Locate the cell with the specified text and output its (x, y) center coordinate. 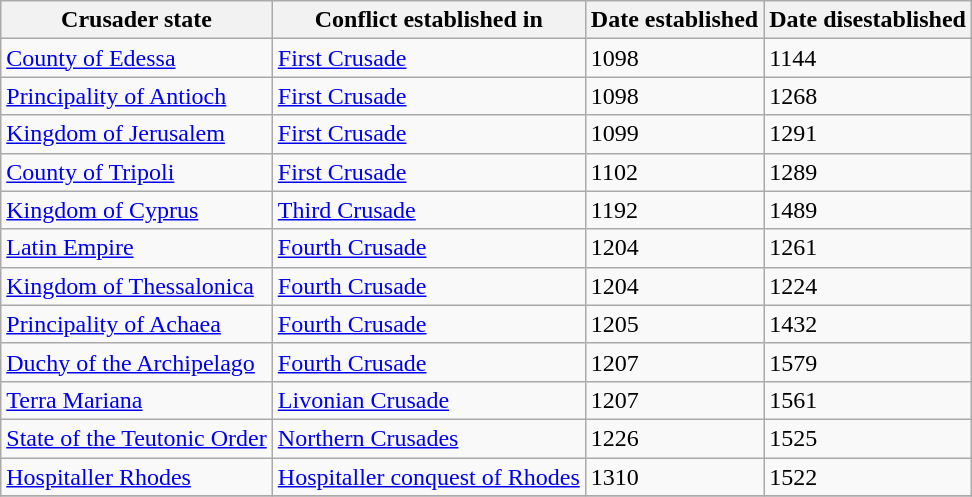
Conflict established in (428, 20)
County of Edessa (137, 58)
1289 (868, 172)
1561 (868, 400)
Kingdom of Cyprus (137, 210)
1261 (868, 248)
1489 (868, 210)
1224 (868, 286)
1226 (674, 438)
Date disestablished (868, 20)
Northern Crusades (428, 438)
Kingdom of Jerusalem (137, 134)
1268 (868, 96)
Principality of Antioch (137, 96)
1432 (868, 324)
Kingdom of Thessalonica (137, 286)
1192 (674, 210)
Livonian Crusade (428, 400)
County of Tripoli (137, 172)
Third Crusade (428, 210)
1291 (868, 134)
Principality of Achaea (137, 324)
State of the Teutonic Order (137, 438)
1205 (674, 324)
Duchy of the Archipelago (137, 362)
1310 (674, 477)
1102 (674, 172)
Date established (674, 20)
Terra Mariana (137, 400)
1099 (674, 134)
1525 (868, 438)
Hospitaller Rhodes (137, 477)
Hospitaller conquest of Rhodes (428, 477)
1522 (868, 477)
1144 (868, 58)
Crusader state (137, 20)
1579 (868, 362)
Latin Empire (137, 248)
